Detect which cell encompasses the target text, then output its (X, Y) center coordinate. 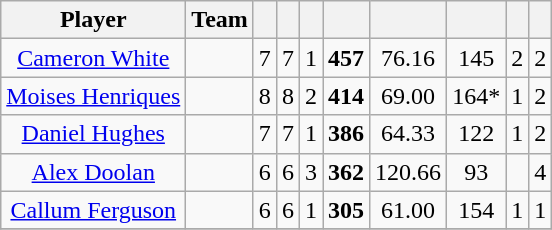
145 (476, 58)
122 (476, 134)
Cameron White (94, 58)
362 (346, 172)
305 (346, 210)
Team (220, 20)
154 (476, 210)
Moises Henriques (94, 96)
61.00 (408, 210)
Daniel Hughes (94, 134)
3 (310, 172)
164* (476, 96)
Alex Doolan (94, 172)
4 (540, 172)
93 (476, 172)
386 (346, 134)
120.66 (408, 172)
414 (346, 96)
457 (346, 58)
69.00 (408, 96)
76.16 (408, 58)
Callum Ferguson (94, 210)
Player (94, 20)
64.33 (408, 134)
